For the text-containing cell, return its midpoint in (x, y) coordinate format. 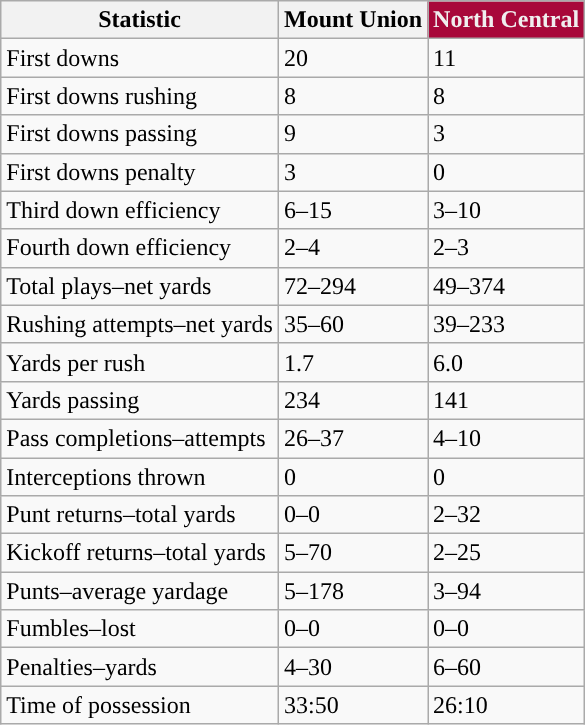
Yards per rush (140, 362)
North Central (506, 20)
26–37 (352, 438)
Fumbles–lost (140, 629)
4–10 (506, 438)
First downs rushing (140, 96)
Punt returns–total yards (140, 515)
33:50 (352, 705)
141 (506, 400)
234 (352, 400)
6–60 (506, 667)
2–25 (506, 553)
11 (506, 58)
5–178 (352, 591)
2–32 (506, 515)
3–94 (506, 591)
Penalties–yards (140, 667)
Statistic (140, 20)
9 (352, 134)
Yards passing (140, 400)
35–60 (352, 324)
Pass completions–attempts (140, 438)
26:10 (506, 705)
6–15 (352, 210)
5–70 (352, 553)
Time of possession (140, 705)
Third down efficiency (140, 210)
39–233 (506, 324)
Interceptions thrown (140, 477)
20 (352, 58)
72–294 (352, 286)
Mount Union (352, 20)
2–3 (506, 248)
6.0 (506, 362)
Kickoff returns–total yards (140, 553)
Total plays–net yards (140, 286)
Punts–average yardage (140, 591)
2–4 (352, 248)
First downs (140, 58)
49–374 (506, 286)
First downs passing (140, 134)
First downs penalty (140, 172)
3–10 (506, 210)
Fourth down efficiency (140, 248)
4–30 (352, 667)
Rushing attempts–net yards (140, 324)
1.7 (352, 362)
